Output the (x, y) coordinate of the center of the cell containing the given text.  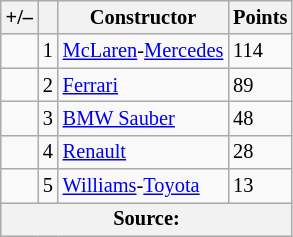
89 (260, 85)
Renault (143, 152)
28 (260, 152)
1 (48, 51)
114 (260, 51)
Williams-Toyota (143, 186)
48 (260, 118)
3 (48, 118)
+/– (20, 17)
13 (260, 186)
BMW Sauber (143, 118)
2 (48, 85)
Source: (147, 219)
4 (48, 152)
Points (260, 17)
McLaren-Mercedes (143, 51)
Ferrari (143, 85)
5 (48, 186)
Constructor (143, 17)
